Provide the (x, y) coordinate of the cell's center where the given text is located.  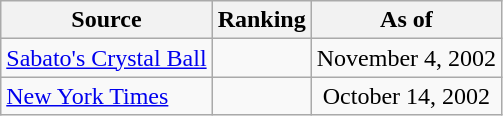
New York Times (106, 96)
Ranking (262, 20)
Source (106, 20)
November 4, 2002 (406, 58)
As of (406, 20)
Sabato's Crystal Ball (106, 58)
October 14, 2002 (406, 96)
